Identify which cell holds the provided text, then report its (x, y) central coordinate. 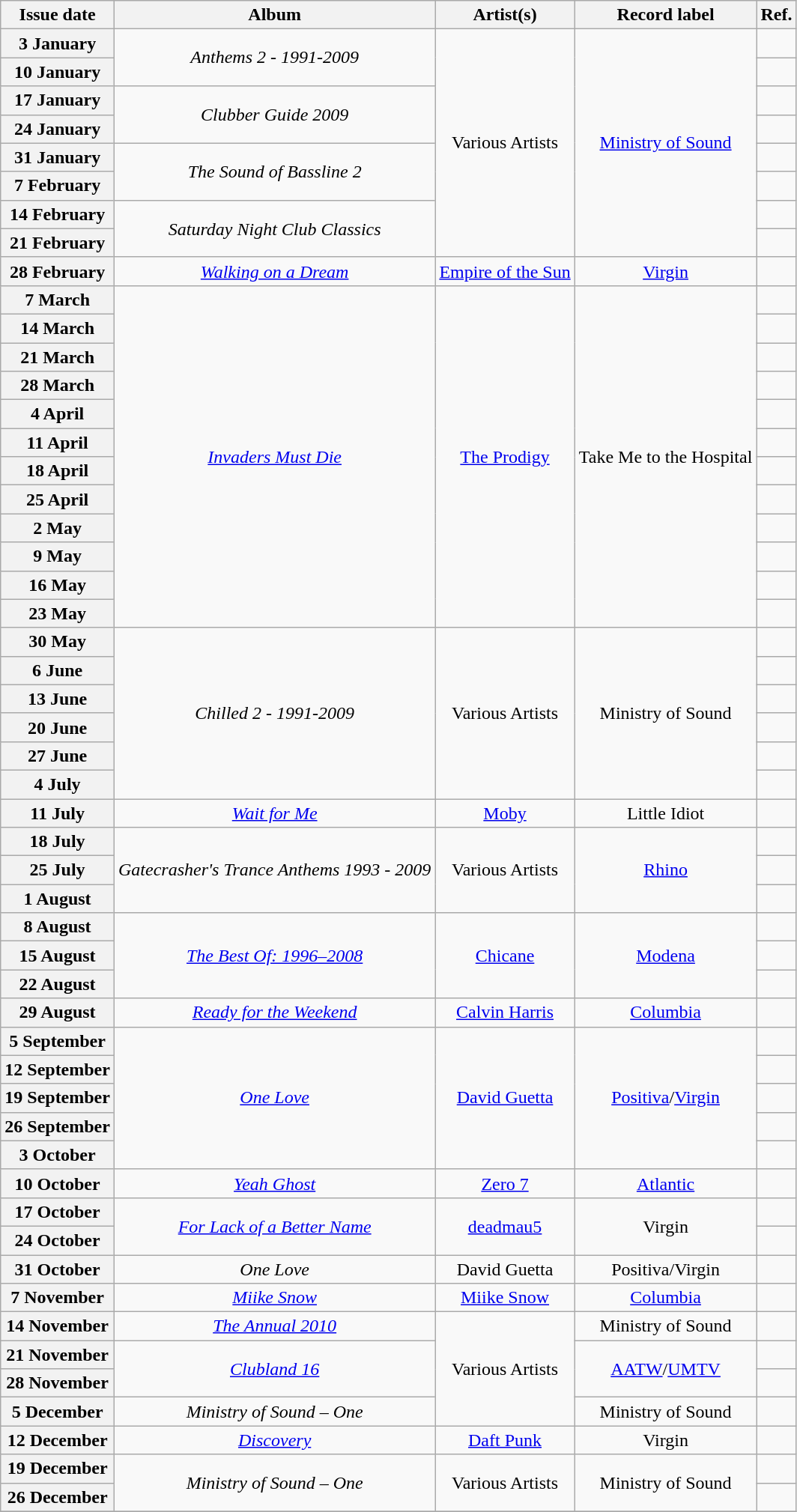
Issue date (58, 15)
7 March (58, 300)
Anthems 2 - 1991-2009 (274, 58)
Wait for Me (274, 813)
Saturday Night Club Classics (274, 228)
Record label (665, 15)
28 February (58, 271)
Walking on a Dream (274, 271)
7 November (58, 1298)
20 June (58, 727)
4 April (58, 414)
11 April (58, 443)
Album (274, 15)
5 December (58, 1412)
Empire of the Sun (505, 271)
14 November (58, 1326)
deadmau5 (505, 1226)
18 July (58, 842)
21 November (58, 1355)
12 September (58, 1069)
2 May (58, 528)
3 October (58, 1155)
26 December (58, 1497)
Clubber Guide 2009 (274, 115)
Daft Punk (505, 1440)
11 July (58, 813)
5 September (58, 1041)
1 August (58, 899)
19 December (58, 1469)
AATW/UMTV (665, 1369)
Discovery (274, 1440)
21 March (58, 357)
23 May (58, 613)
25 April (58, 500)
25 July (58, 870)
Artist(s) (505, 15)
31 January (58, 157)
18 April (58, 471)
Calvin Harris (505, 1012)
Rhino (665, 870)
For Lack of a Better Name (274, 1226)
28 March (58, 386)
17 January (58, 100)
24 October (58, 1240)
4 July (58, 784)
Gatecrasher's Trance Anthems 1993 - 2009 (274, 870)
Little Idiot (665, 813)
9 May (58, 556)
30 May (58, 642)
15 August (58, 956)
29 August (58, 1012)
Chilled 2 - 1991-2009 (274, 713)
28 November (58, 1383)
Clubland 16 (274, 1369)
Zero 7 (505, 1183)
13 June (58, 699)
16 May (58, 585)
The Prodigy (505, 457)
22 August (58, 984)
10 October (58, 1183)
17 October (58, 1212)
21 February (58, 243)
12 December (58, 1440)
Chicane (505, 956)
3 January (58, 43)
31 October (58, 1269)
14 March (58, 328)
8 August (58, 927)
Atlantic (665, 1183)
Invaders Must Die (274, 457)
Moby (505, 813)
Yeah Ghost (274, 1183)
26 September (58, 1126)
27 June (58, 756)
Ref. (776, 15)
The Sound of Bassline 2 (274, 171)
The Annual 2010 (274, 1326)
The Best Of: 1996–2008 (274, 956)
Ready for the Weekend (274, 1012)
Modena (665, 956)
24 January (58, 129)
7 February (58, 186)
6 June (58, 670)
14 February (58, 214)
19 September (58, 1098)
10 January (58, 72)
Take Me to the Hospital (665, 457)
